For the text-containing cell, return its midpoint in [X, Y] coordinate format. 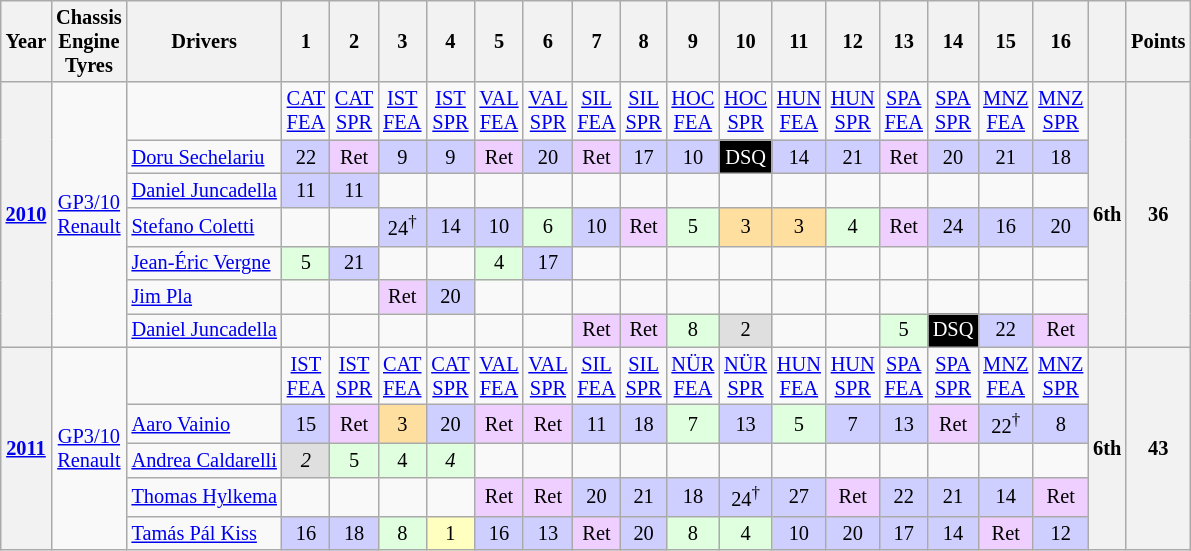
Drivers [204, 41]
ChassisEngineTyres [88, 41]
Jean-Éric Vergne [204, 263]
2010 [26, 214]
Doru Sechelariu [204, 157]
NÜRSPR [746, 376]
2011 [26, 448]
Year [26, 41]
NÜRFEA [694, 376]
36 [1158, 214]
24 [953, 226]
Points [1158, 41]
Aaro Vainio [204, 424]
22† [1006, 424]
Tamás Pál Kiss [204, 533]
Stefano Coletti [204, 226]
HOCFEA [694, 111]
43 [1158, 448]
Jim Pla [204, 297]
Andrea Caldarelli [204, 461]
HOCSPR [746, 111]
27 [799, 496]
Thomas Hylkema [204, 496]
